Pinpoint the cell where the given text exists, returning its [x, y] midpoint coordinate. 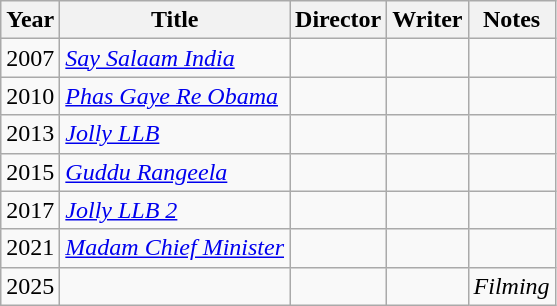
2010 [30, 96]
Phas Gaye Re Obama [175, 96]
2021 [30, 248]
2025 [30, 286]
Madam Chief Minister [175, 248]
Title [175, 20]
Writer [428, 20]
2017 [30, 210]
2015 [30, 172]
Filming [512, 286]
2007 [30, 58]
Director [338, 20]
2013 [30, 134]
Year [30, 20]
Jolly LLB 2 [175, 210]
Guddu Rangeela [175, 172]
Jolly LLB [175, 134]
Notes [512, 20]
Say Salaam India [175, 58]
